Return [x, y] of the center of cell containing provided text 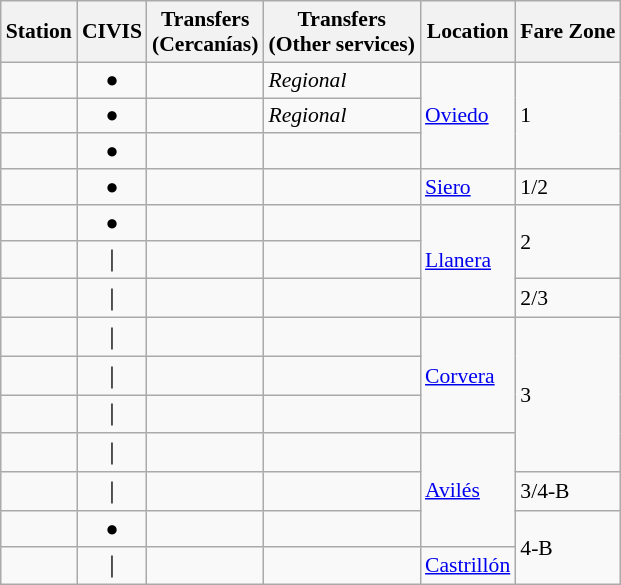
4-B [568, 548]
1 [568, 116]
Corvera [468, 376]
Siero [468, 187]
Avilés [468, 490]
2 [568, 242]
Oviedo [468, 116]
Transfers(Other services) [342, 32]
3 [568, 395]
1/2 [568, 187]
3/4-B [568, 492]
Fare Zone [568, 32]
Transfers(Cercanías) [205, 32]
Llanera [468, 262]
CIVIS [112, 32]
Castrillón [468, 566]
2/3 [568, 298]
Location [468, 32]
Station [39, 32]
